Scan for the cell matching the given text and deliver its [x, y] coordinate at center. 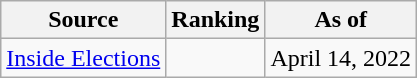
April 14, 2022 [341, 58]
Inside Elections [84, 58]
As of [341, 20]
Source [84, 20]
Ranking [216, 20]
